Capture the cell that displays the provided text and extract its (X, Y) central coordinate. 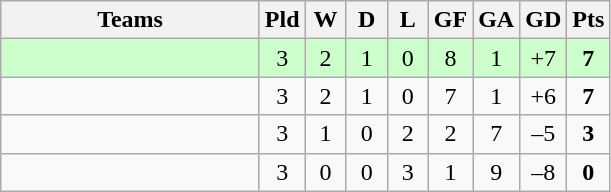
Teams (130, 20)
–8 (544, 172)
9 (496, 172)
Pts (588, 20)
D (366, 20)
+7 (544, 58)
8 (450, 58)
+6 (544, 96)
L (408, 20)
GA (496, 20)
–5 (544, 134)
GD (544, 20)
W (326, 20)
GF (450, 20)
Pld (282, 20)
